Locate the cell with the specified text and output its [x, y] center coordinate. 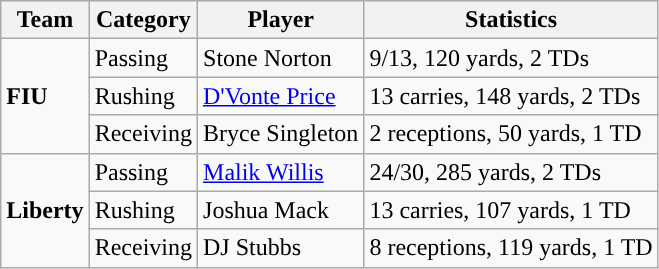
9/13, 120 yards, 2 TDs [511, 58]
Stone Norton [281, 58]
Bryce Singleton [281, 134]
Joshua Mack [281, 210]
FIU [45, 96]
Player [281, 20]
D'Vonte Price [281, 96]
Statistics [511, 20]
24/30, 285 yards, 2 TDs [511, 172]
13 carries, 148 yards, 2 TDs [511, 96]
2 receptions, 50 yards, 1 TD [511, 134]
Category [143, 20]
Liberty [45, 210]
DJ Stubbs [281, 248]
13 carries, 107 yards, 1 TD [511, 210]
Team [45, 20]
8 receptions, 119 yards, 1 TD [511, 248]
Malik Willis [281, 172]
